Extract the [x, y] coordinate from the center of the cell holding the provided text.  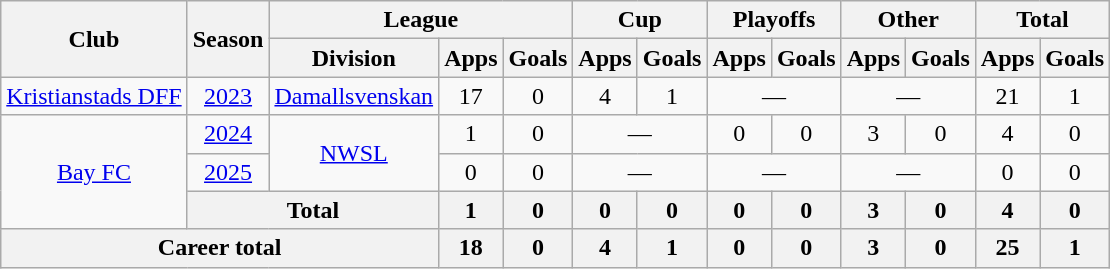
Damallsvenskan [354, 96]
Other [908, 20]
18 [471, 248]
25 [1007, 248]
2024 [228, 134]
NWSL [354, 153]
21 [1007, 96]
Cup [640, 20]
2025 [228, 172]
League [421, 20]
Career total [220, 248]
Bay FC [94, 172]
17 [471, 96]
Division [354, 58]
Playoffs [774, 20]
2023 [228, 96]
Club [94, 39]
Season [228, 39]
Kristianstads DFF [94, 96]
